Return [x, y] of the center of cell containing provided text 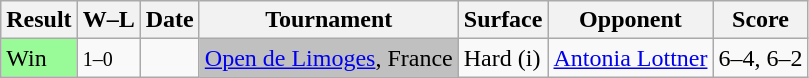
Tournament [328, 20]
Opponent [630, 20]
Surface [503, 20]
6–4, 6–2 [760, 58]
W–L [108, 20]
1–0 [108, 58]
Win [39, 58]
Result [39, 20]
Hard (i) [503, 58]
Score [760, 20]
Open de Limoges, France [328, 58]
Date [170, 20]
Antonia Lottner [630, 58]
